Locate the cell with the specified text and output its [x, y] center coordinate. 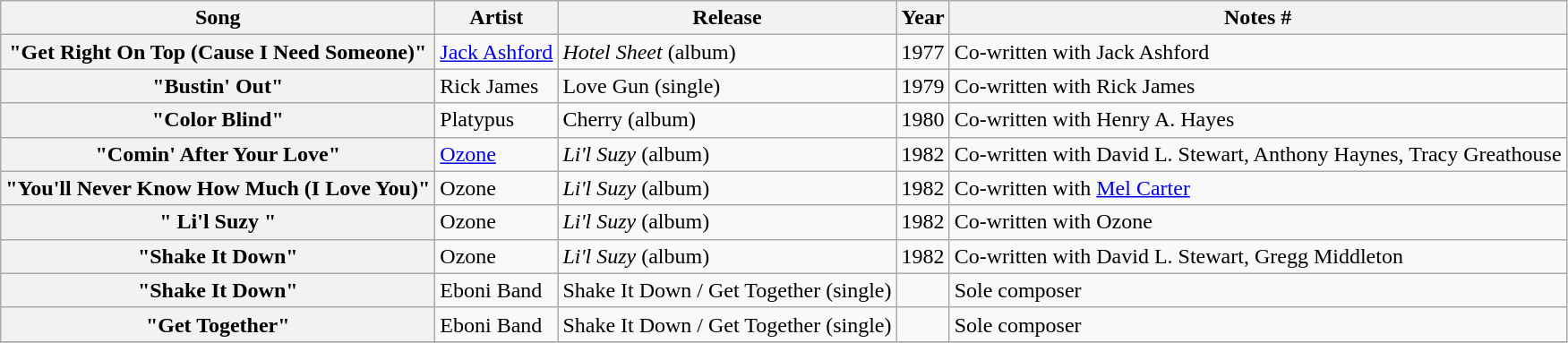
" Li'l Suzy " [218, 222]
Cherry (album) [727, 120]
Rick James [496, 86]
Song [218, 18]
Year [922, 18]
"Get Right On Top (Cause I Need Someone)" [218, 52]
Co-written with Ozone [1257, 222]
"Color Blind" [218, 120]
Co-written with Rick James [1257, 86]
Notes # [1257, 18]
Hotel Sheet (album) [727, 52]
Platypus [496, 120]
"Bustin' Out" [218, 86]
Co-written with Henry A. Hayes [1257, 120]
"You'll Never Know How Much (I Love You)" [218, 188]
1980 [922, 120]
1977 [922, 52]
Jack Ashford [496, 52]
1979 [922, 86]
Co-written with Mel Carter [1257, 188]
"Comin' After Your Love" [218, 154]
Co-written with Jack Ashford [1257, 52]
Love Gun (single) [727, 86]
Artist [496, 18]
Release [727, 18]
Co-written with David L. Stewart, Anthony Haynes, Tracy Greathouse [1257, 154]
Co-written with David L. Stewart, Gregg Middleton [1257, 256]
"Get Together" [218, 324]
